Determine the (x, y) coordinate at the center of the cell enclosing the given text.  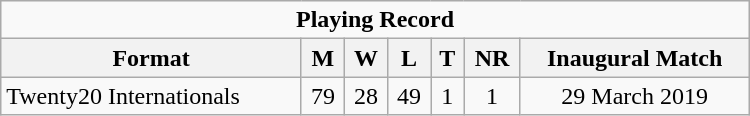
Twenty20 Internationals (152, 96)
NR (492, 58)
M (322, 58)
T (448, 58)
W (366, 58)
28 (366, 96)
29 March 2019 (634, 96)
Playing Record (375, 20)
79 (322, 96)
Inaugural Match (634, 58)
Format (152, 58)
L (410, 58)
49 (410, 96)
